Return [x, y] of the center of cell containing provided text 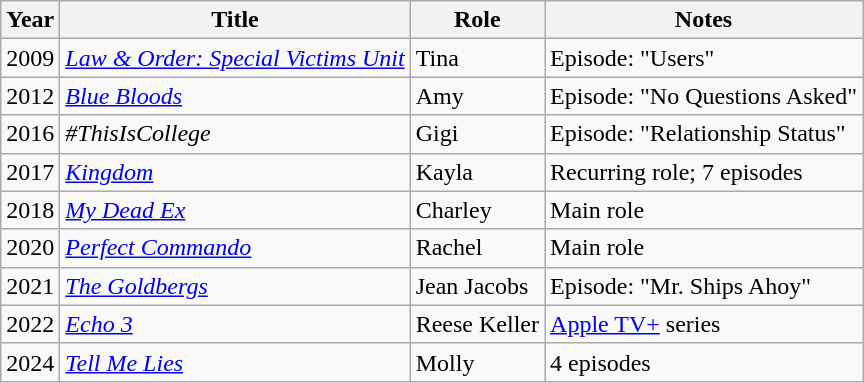
Role [477, 20]
2020 [30, 248]
2009 [30, 58]
Recurring role; 7 episodes [704, 172]
2017 [30, 172]
Episode: "Relationship Status" [704, 134]
Molly [477, 362]
2012 [30, 96]
Episode: "Users" [704, 58]
Gigi [477, 134]
Jean Jacobs [477, 286]
Amy [477, 96]
2016 [30, 134]
Blue Bloods [235, 96]
2021 [30, 286]
Reese Keller [477, 324]
2018 [30, 210]
Kayla [477, 172]
2022 [30, 324]
4 episodes [704, 362]
The Goldbergs [235, 286]
Title [235, 20]
#ThisIsCollege [235, 134]
Echo 3 [235, 324]
Perfect Commando [235, 248]
Kingdom [235, 172]
Tina [477, 58]
Apple TV+ series [704, 324]
My Dead Ex [235, 210]
Episode: "Mr. Ships Ahoy" [704, 286]
Year [30, 20]
Rachel [477, 248]
2024 [30, 362]
Law & Order: Special Victims Unit [235, 58]
Episode: "No Questions Asked" [704, 96]
Tell Me Lies [235, 362]
Charley [477, 210]
Notes [704, 20]
